Extract the (x, y) coordinate from the center of the cell holding the provided text.  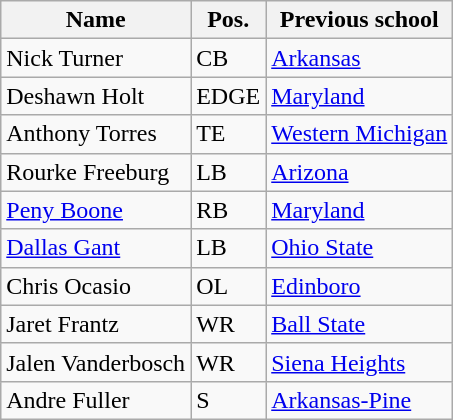
OL (228, 286)
Arizona (360, 172)
TE (228, 134)
Ball State (360, 324)
Previous school (360, 20)
Name (96, 20)
Chris Ocasio (96, 286)
Jalen Vanderbosch (96, 362)
Deshawn Holt (96, 96)
EDGE (228, 96)
Jaret Frantz (96, 324)
Western Michigan (360, 134)
S (228, 400)
Rourke Freeburg (96, 172)
Nick Turner (96, 58)
Edinboro (360, 286)
Anthony Torres (96, 134)
Peny Boone (96, 210)
RB (228, 210)
Pos. (228, 20)
Ohio State (360, 248)
Andre Fuller (96, 400)
Arkansas (360, 58)
CB (228, 58)
Arkansas-Pine (360, 400)
Dallas Gant (96, 248)
Siena Heights (360, 362)
